Determine the [x, y] coordinate at the center of the cell enclosing the given text.  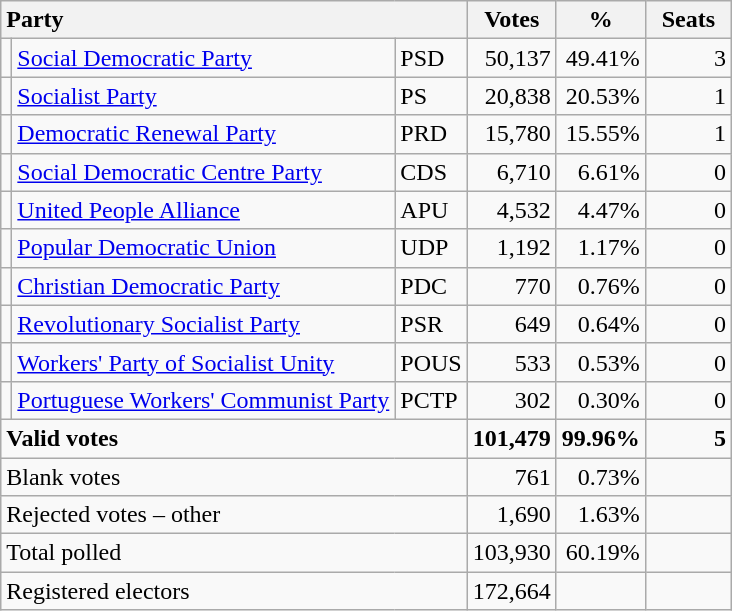
POUS [431, 362]
UDP [431, 248]
101,479 [512, 438]
Christian Democratic Party [204, 286]
United People Alliance [204, 210]
Democratic Renewal Party [204, 134]
50,137 [512, 58]
Popular Democratic Union [204, 248]
Total polled [234, 553]
% [600, 20]
Registered electors [234, 591]
4.47% [600, 210]
PCTP [431, 400]
Party [234, 20]
0.30% [600, 400]
Workers' Party of Socialist Unity [204, 362]
Valid votes [234, 438]
Seats [688, 20]
0.64% [600, 324]
302 [512, 400]
20.53% [600, 96]
0.73% [600, 477]
0.53% [600, 362]
CDS [431, 172]
103,930 [512, 553]
Social Democratic Party [204, 58]
15,780 [512, 134]
1,690 [512, 515]
0.76% [600, 286]
PSR [431, 324]
649 [512, 324]
Portuguese Workers' Communist Party [204, 400]
Votes [512, 20]
1,192 [512, 248]
172,664 [512, 591]
Social Democratic Centre Party [204, 172]
1.63% [600, 515]
PSD [431, 58]
6.61% [600, 172]
99.96% [600, 438]
Socialist Party [204, 96]
60.19% [600, 553]
761 [512, 477]
49.41% [600, 58]
Rejected votes – other [234, 515]
4,532 [512, 210]
533 [512, 362]
3 [688, 58]
6,710 [512, 172]
PDC [431, 286]
Revolutionary Socialist Party [204, 324]
Blank votes [234, 477]
PRD [431, 134]
770 [512, 286]
5 [688, 438]
15.55% [600, 134]
APU [431, 210]
PS [431, 96]
1.17% [600, 248]
20,838 [512, 96]
